Find where the given text appears and provide that cell's center as [x, y] coordinate. 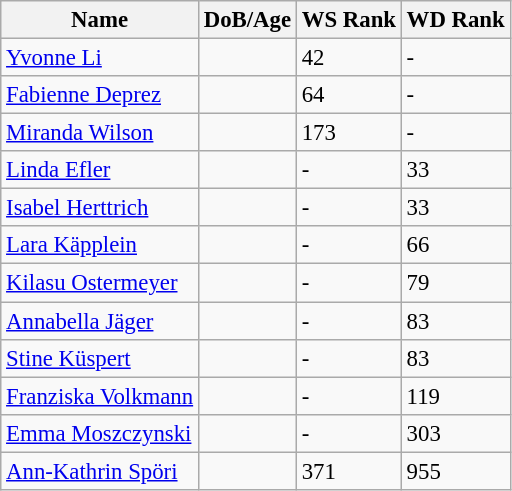
79 [456, 283]
173 [348, 133]
303 [456, 433]
Lara Käpplein [100, 245]
Franziska Volkmann [100, 396]
66 [456, 245]
Miranda Wilson [100, 133]
WS Rank [348, 20]
64 [348, 95]
Yvonne Li [100, 58]
DoB/Age [247, 20]
955 [456, 471]
Kilasu Ostermeyer [100, 283]
Fabienne Deprez [100, 95]
119 [456, 396]
Stine Küspert [100, 358]
371 [348, 471]
42 [348, 58]
Emma Moszczynski [100, 433]
Linda Efler [100, 170]
Isabel Herttrich [100, 208]
Ann-Kathrin Spöri [100, 471]
Annabella Jäger [100, 321]
Name [100, 20]
WD Rank [456, 20]
